Detect which cell encompasses the target text, then output its [x, y] center coordinate. 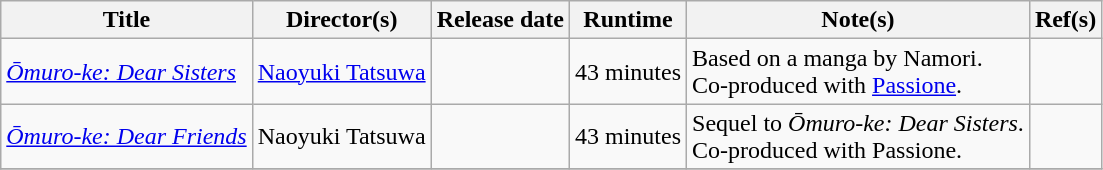
Ōmuro-ke: Dear Sisters [126, 72]
Based on a manga by Namori.Co-produced with Passione. [858, 72]
Runtime [628, 20]
Title [126, 20]
Director(s) [342, 20]
Ōmuro-ke: Dear Friends [126, 136]
Release date [500, 20]
Note(s) [858, 20]
Ref(s) [1065, 20]
Sequel to Ōmuro-ke: Dear Sisters.Co-produced with Passione. [858, 136]
